Search for the cell housing the specified text and yield its (X, Y) center coordinate. 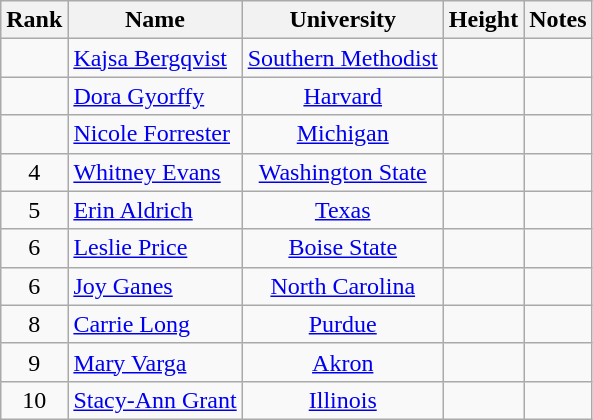
8 (34, 324)
University (342, 20)
Southern Methodist (342, 58)
Mary Varga (155, 362)
Kajsa Bergqvist (155, 58)
Whitney Evans (155, 172)
5 (34, 210)
Joy Ganes (155, 286)
Height (483, 20)
10 (34, 400)
Boise State (342, 248)
Name (155, 20)
Washington State (342, 172)
North Carolina (342, 286)
Carrie Long (155, 324)
Stacy-Ann Grant (155, 400)
Michigan (342, 134)
Notes (558, 20)
Nicole Forrester (155, 134)
Purdue (342, 324)
Illinois (342, 400)
Harvard (342, 96)
Texas (342, 210)
Erin Aldrich (155, 210)
Rank (34, 20)
4 (34, 172)
Dora Gyorffy (155, 96)
9 (34, 362)
Akron (342, 362)
Leslie Price (155, 248)
